Capture the cell that displays the provided text and extract its [x, y] central coordinate. 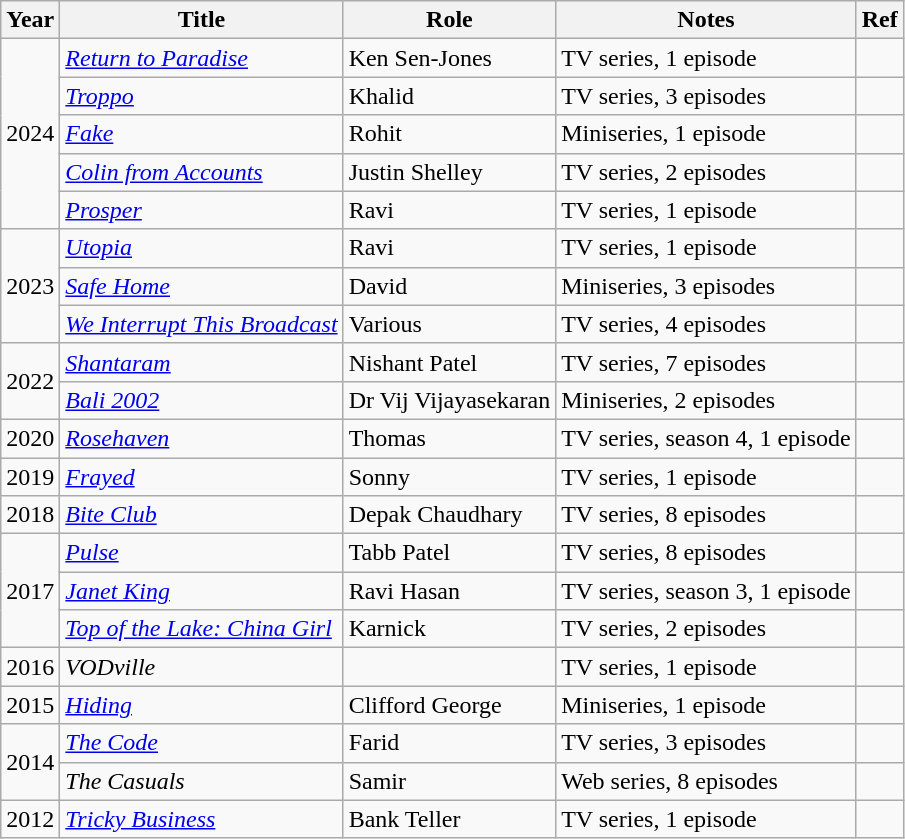
2022 [30, 381]
Pulse [202, 553]
Safe Home [202, 286]
2012 [30, 819]
Ken Sen-Jones [450, 58]
Utopia [202, 248]
The Casuals [202, 781]
Tricky Business [202, 819]
Khalid [450, 96]
Bite Club [202, 515]
2016 [30, 667]
Bank Teller [450, 819]
Bali 2002 [202, 400]
Rohit [450, 134]
David [450, 286]
Tabb Patel [450, 553]
We Interrupt This Broadcast [202, 324]
Miniseries, 3 episodes [706, 286]
Year [30, 20]
Farid [450, 743]
2019 [30, 477]
Karnick [450, 629]
2024 [30, 134]
Troppo [202, 96]
2017 [30, 591]
2015 [30, 705]
Miniseries, 2 episodes [706, 400]
Janet King [202, 591]
Clifford George [450, 705]
2023 [30, 286]
Notes [706, 20]
Return to Paradise [202, 58]
Ref [880, 20]
Frayed [202, 477]
Colin from Accounts [202, 172]
Rosehaven [202, 438]
Ravi Hasan [450, 591]
Web series, 8 episodes [706, 781]
TV series, 4 episodes [706, 324]
Prosper [202, 210]
TV series, season 4, 1 episode [706, 438]
VODville [202, 667]
2018 [30, 515]
TV series, season 3, 1 episode [706, 591]
Nishant Patel [450, 362]
Various [450, 324]
The Code [202, 743]
Samir [450, 781]
Role [450, 20]
Fake [202, 134]
2020 [30, 438]
Hiding [202, 705]
2014 [30, 762]
TV series, 7 episodes [706, 362]
Sonny [450, 477]
Top of the Lake: China Girl [202, 629]
Title [202, 20]
Dr Vij Vijayasekaran [450, 400]
Thomas [450, 438]
Depak Chaudhary [450, 515]
Justin Shelley [450, 172]
Shantaram [202, 362]
